Pinpoint the cell where the given text exists, returning its (X, Y) midpoint coordinate. 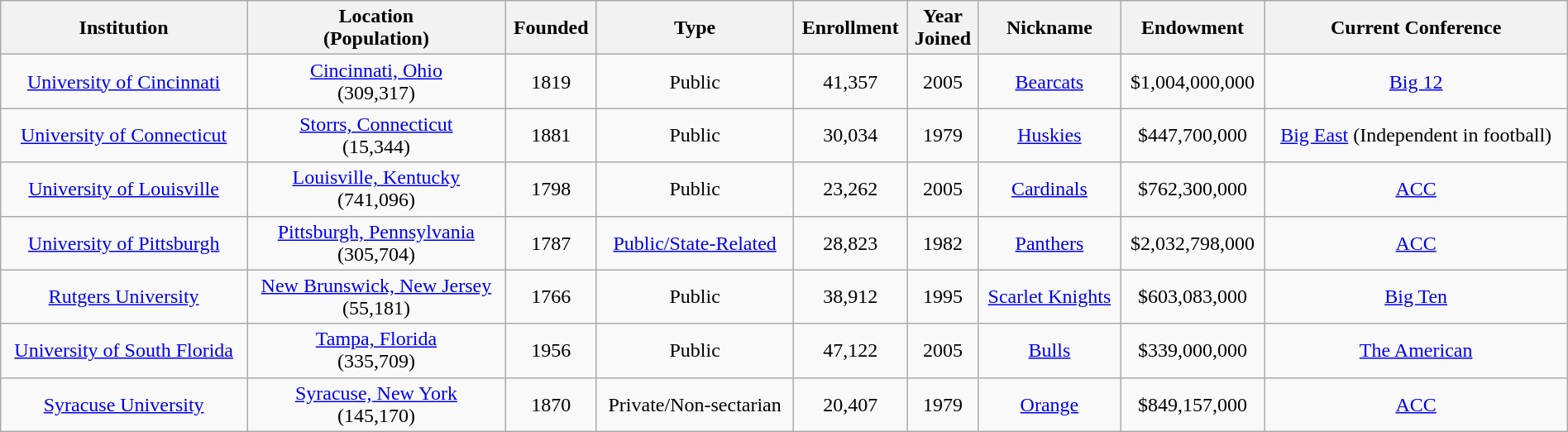
Panthers (1049, 243)
Huskies (1049, 136)
$339,000,000 (1193, 351)
30,034 (850, 136)
Bearcats (1049, 81)
Current Conference (1416, 28)
$2,032,798,000 (1193, 243)
1766 (551, 296)
Scarlet Knights (1049, 296)
1982 (943, 243)
1995 (943, 296)
41,357 (850, 81)
Private/Non-sectarian (695, 404)
1798 (551, 189)
Louisville, Kentucky(741,096) (375, 189)
$603,083,000 (1193, 296)
23,262 (850, 189)
Institution (124, 28)
$849,157,000 (1193, 404)
38,912 (850, 296)
1787 (551, 243)
Nickname (1049, 28)
New Brunswick, New Jersey(55,181) (375, 296)
University of South Florida (124, 351)
University of Louisville (124, 189)
1819 (551, 81)
University of Connecticut (124, 136)
Tampa, Florida(335,709) (375, 351)
Bulls (1049, 351)
University of Pittsburgh (124, 243)
$447,700,000 (1193, 136)
Storrs, Connecticut(15,344) (375, 136)
Syracuse University (124, 404)
28,823 (850, 243)
$762,300,000 (1193, 189)
University of Cincinnati (124, 81)
Public/State-Related (695, 243)
20,407 (850, 404)
YearJoined (943, 28)
Orange (1049, 404)
Big 12 (1416, 81)
$1,004,000,000 (1193, 81)
The American (1416, 351)
Enrollment (850, 28)
Big East (Independent in football) (1416, 136)
1870 (551, 404)
1881 (551, 136)
1956 (551, 351)
Cardinals (1049, 189)
Cincinnati, Ohio(309,317) (375, 81)
Location(Population) (375, 28)
Type (695, 28)
47,122 (850, 351)
Big Ten (1416, 296)
Founded (551, 28)
Endowment (1193, 28)
Pittsburgh, Pennsylvania(305,704) (375, 243)
Rutgers University (124, 296)
Syracuse, New York(145,170) (375, 404)
